Pinpoint the cell where the given text exists, returning its [x, y] midpoint coordinate. 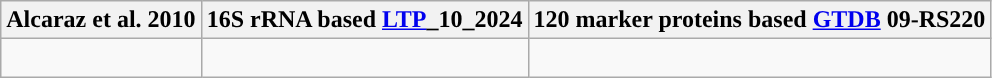
Alcaraz et al. 2010 [101, 20]
16S rRNA based LTP_10_2024 [364, 20]
120 marker proteins based GTDB 09-RS220 [760, 20]
